Output the (X, Y) coordinate of the center of the cell containing the given text.  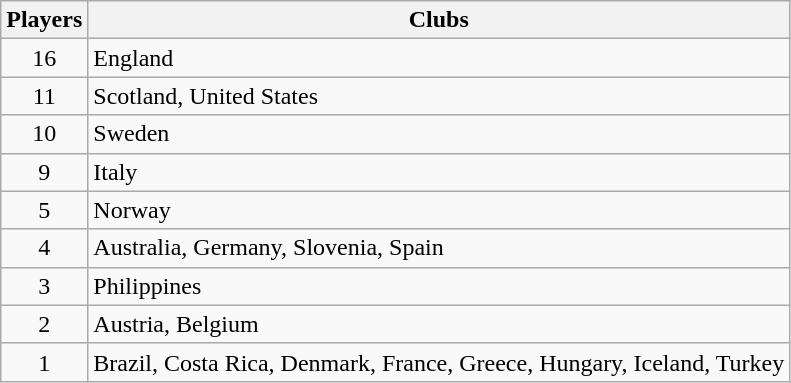
2 (44, 324)
England (439, 58)
Australia, Germany, Slovenia, Spain (439, 248)
Clubs (439, 20)
1 (44, 362)
11 (44, 96)
16 (44, 58)
Austria, Belgium (439, 324)
Brazil, Costa Rica, Denmark, France, Greece, Hungary, Iceland, Turkey (439, 362)
5 (44, 210)
Sweden (439, 134)
Norway (439, 210)
Philippines (439, 286)
Italy (439, 172)
Players (44, 20)
Scotland, United States (439, 96)
10 (44, 134)
4 (44, 248)
3 (44, 286)
9 (44, 172)
